Scan for the cell matching the given text and deliver its [x, y] coordinate at center. 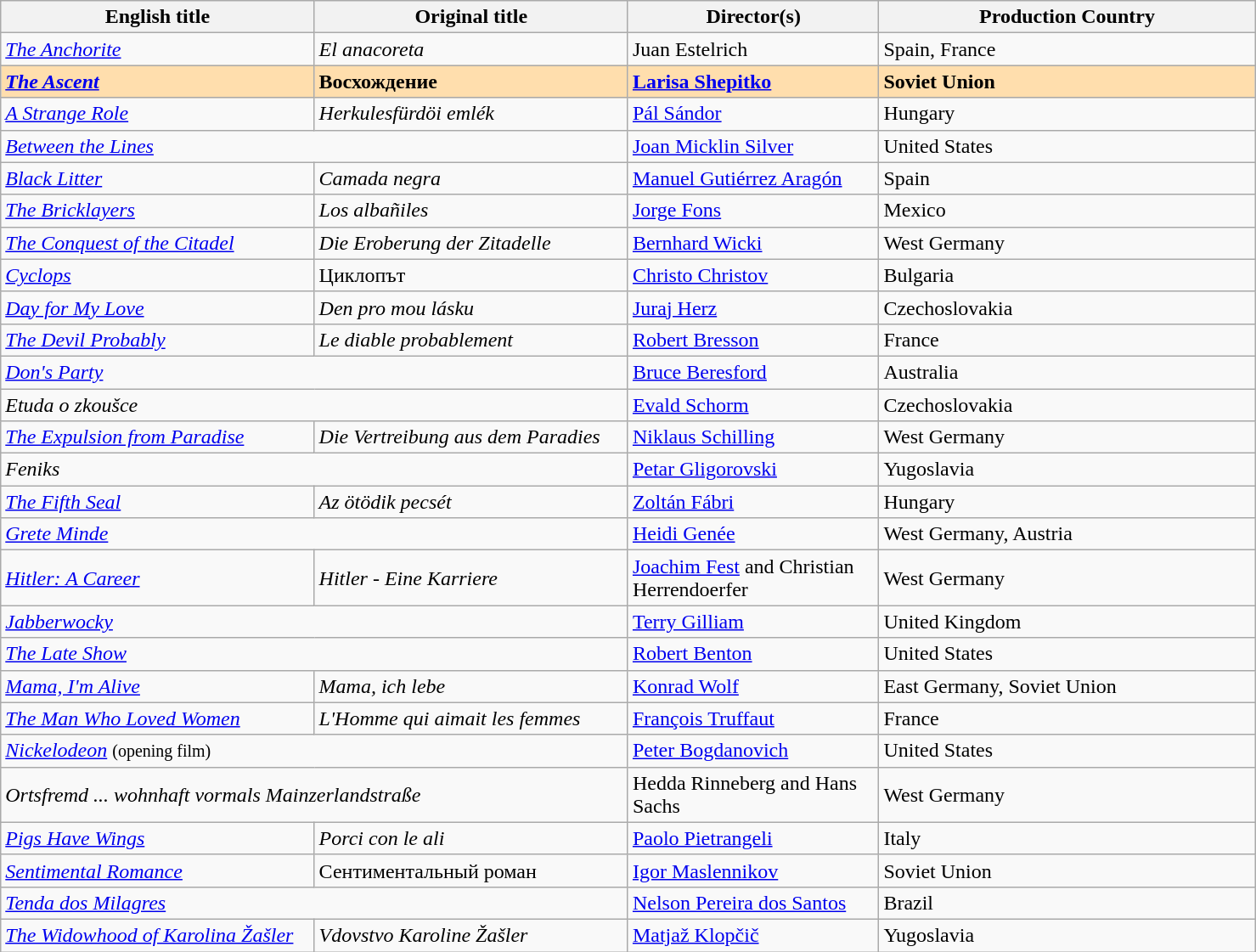
Konrad Wolf [752, 686]
Heidi Genée [752, 534]
Igor Maslennikov [752, 870]
Mama, ich lebe [470, 686]
Bernhard Wicki [752, 243]
Vdovstvo Karoline Žašler [470, 935]
Australia [1067, 372]
Juan Estelrich [752, 49]
Juraj Herz [752, 307]
Original title [470, 17]
Cyclops [158, 275]
Pigs Have Wings [158, 838]
Die Eroberung der Zitadelle [470, 243]
Matjaž Klopčič [752, 935]
Black Litter [158, 178]
Christo Christov [752, 275]
The Late Show [314, 654]
Brazil [1067, 903]
United Kingdom [1067, 622]
Le diable probablement [470, 340]
Spain, France [1067, 49]
Paolo Pietrangeli [752, 838]
The Conquest of the Citadel [158, 243]
Sentimental Romance [158, 870]
Bruce Beresford [752, 372]
Tenda dos Milagres [314, 903]
Hitler - Eine Karriere [470, 577]
Herkulesfürdöi emlék [470, 114]
François Truffaut [752, 718]
Between the Lines [314, 146]
Jabberwocky [314, 622]
Camada negra [470, 178]
A Strange Role [158, 114]
Terry Gilliam [752, 622]
English title [158, 17]
The Fifth Seal [158, 502]
Ortsfremd ... wohnhaft vormals Mainzerlandstraße [314, 795]
Italy [1067, 838]
Nickelodeon (opening film) [314, 751]
Porci con le ali [470, 838]
Director(s) [752, 17]
Feniks [314, 470]
El anacoreta [470, 49]
Niklaus Schilling [752, 437]
The Ascent [158, 82]
The Anchorite [158, 49]
Циклопът [470, 275]
Zoltán Fábri [752, 502]
Production Country [1067, 17]
Jorge Fons [752, 211]
Larisa Shepitko [752, 82]
Peter Bogdanovich [752, 751]
Hedda Rinneberg and Hans Sachs [752, 795]
Robert Benton [752, 654]
Evald Schorm [752, 405]
Pál Sándor [752, 114]
Сентиментальный роман [470, 870]
East Germany, Soviet Union [1067, 686]
Восхождение [470, 82]
West Germany, Austria [1067, 534]
The Devil Probably [158, 340]
Day for My Love [158, 307]
Mexico [1067, 211]
Joachim Fest and Christian Herrendoerfer [752, 577]
L'Homme qui aimait les femmes [470, 718]
Don's Party [314, 372]
The Widowhood of Karolina Žašler [158, 935]
Die Vertreibung aus dem Paradies [470, 437]
Los albañiles [470, 211]
Grete Minde [314, 534]
Spain [1067, 178]
Joan Micklin Silver [752, 146]
The Bricklayers [158, 211]
Az ötödik pecsét [470, 502]
Robert Bresson [752, 340]
Manuel Gutiérrez Aragón [752, 178]
Den pro mou lásku [470, 307]
Bulgaria [1067, 275]
Etuda o zkoušce [314, 405]
Hitler: A Career [158, 577]
Petar Gligorovski [752, 470]
The Man Who Loved Women [158, 718]
Nelson Pereira dos Santos [752, 903]
The Expulsion from Paradise [158, 437]
Mama, I'm Alive [158, 686]
